Determine the [x, y] coordinate at the center of the cell enclosing the given text.  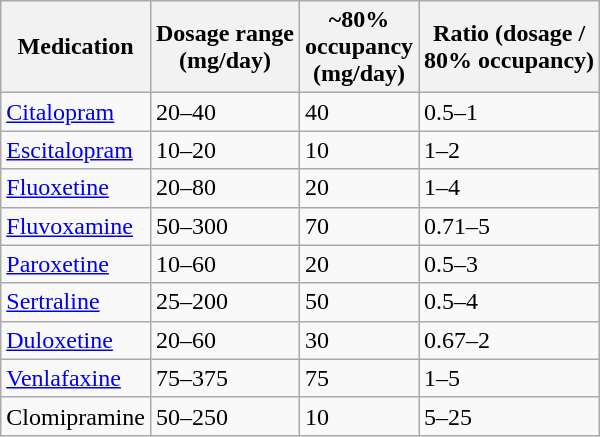
Paroxetine [76, 264]
50–300 [224, 226]
50–250 [224, 416]
Ratio (dosage /80% occupancy) [510, 47]
0.5–1 [510, 112]
0.5–4 [510, 302]
Escitalopram [76, 150]
Fluvoxamine [76, 226]
0.67–2 [510, 340]
70 [360, 226]
50 [360, 302]
75 [360, 378]
20–60 [224, 340]
5–25 [510, 416]
25–200 [224, 302]
~80% occupancy(mg/day) [360, 47]
10–20 [224, 150]
40 [360, 112]
1–4 [510, 188]
20–40 [224, 112]
20–80 [224, 188]
75–375 [224, 378]
1–5 [510, 378]
Clomipramine [76, 416]
Duloxetine [76, 340]
Venlafaxine [76, 378]
1–2 [510, 150]
Sertraline [76, 302]
Medication [76, 47]
Citalopram [76, 112]
Fluoxetine [76, 188]
0.71–5 [510, 226]
30 [360, 340]
0.5–3 [510, 264]
Dosage range(mg/day) [224, 47]
10–60 [224, 264]
